Find where the given text appears and provide that cell's center as [x, y] coordinate. 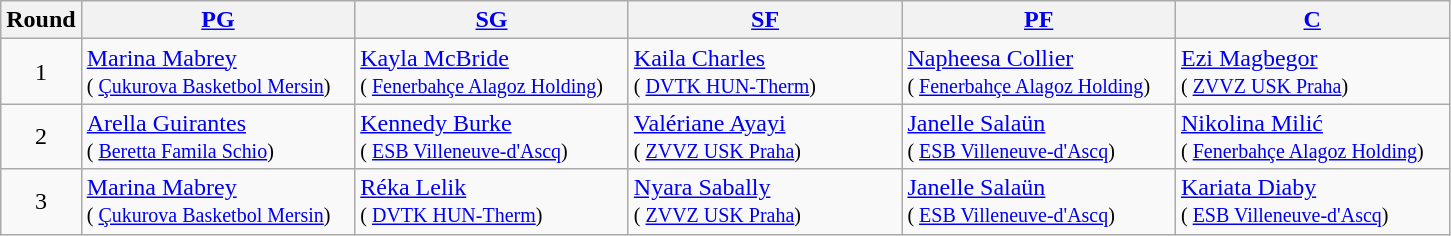
PF [1039, 20]
SG [492, 20]
Valériane Ayayi( ZVVZ USK Praha) [765, 136]
Nyara Sabally( ZVVZ USK Praha) [765, 202]
PG [218, 20]
SF [765, 20]
Réka Lelik( DVTK HUN-Therm) [492, 202]
3 [41, 202]
Arella Guirantes( Beretta Famila Schio) [218, 136]
Ezi Magbegor( ZVVZ USK Praha) [1312, 72]
C [1312, 20]
Kaila Charles( DVTK HUN-Therm) [765, 72]
Kariata Diaby( ESB Villeneuve-d'Ascq) [1312, 202]
Nikolina Milić( Fenerbahçe Alagoz Holding) [1312, 136]
2 [41, 136]
Napheesa Collier( Fenerbahçe Alagoz Holding) [1039, 72]
1 [41, 72]
Kennedy Burke( ESB Villeneuve-d'Ascq) [492, 136]
Round [41, 20]
Kayla McBride( Fenerbahçe Alagoz Holding) [492, 72]
